Scan for the cell matching the given text and deliver its [X, Y] coordinate at center. 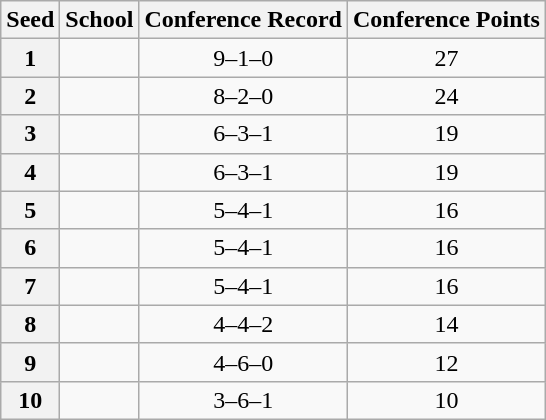
3 [30, 134]
7 [30, 286]
Conference Record [244, 20]
24 [446, 96]
2 [30, 96]
5 [30, 210]
Conference Points [446, 20]
4–4–2 [244, 324]
8 [30, 324]
4–6–0 [244, 362]
14 [446, 324]
27 [446, 58]
Seed [30, 20]
8–2–0 [244, 96]
School [100, 20]
3–6–1 [244, 400]
1 [30, 58]
9–1–0 [244, 58]
6 [30, 248]
9 [30, 362]
4 [30, 172]
12 [446, 362]
